Capture the cell that displays the provided text and extract its [x, y] central coordinate. 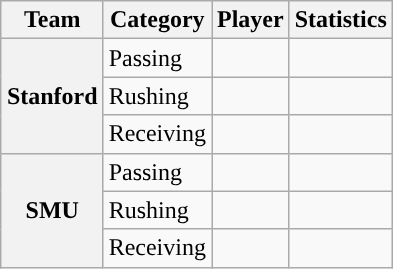
SMU [52, 210]
Stanford [52, 96]
Player [251, 20]
Category [157, 20]
Statistics [340, 20]
Team [52, 20]
